Find where the given text appears and provide that cell's center as [X, Y] coordinate. 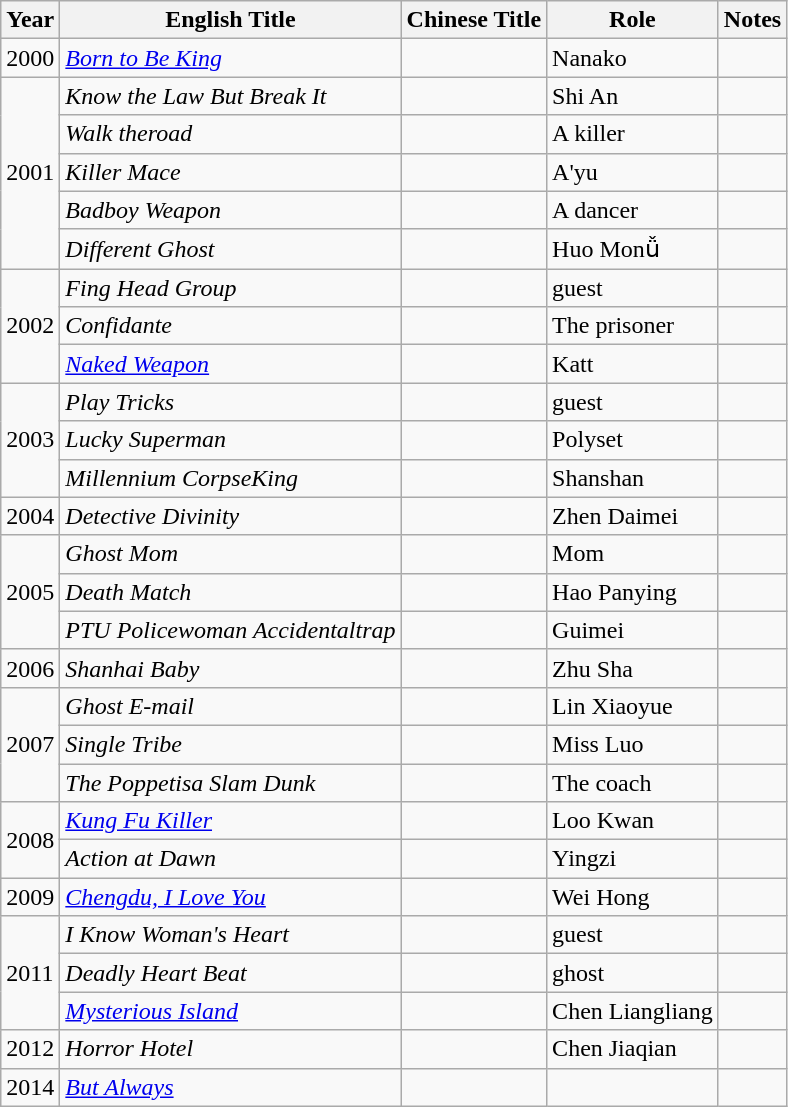
Chen Liangliang [633, 1011]
Hao Panying [633, 592]
Horror Hotel [230, 1049]
Know the Law But Break It [230, 96]
2012 [30, 1049]
Born to Be King [230, 58]
Shanshan [633, 478]
Play Tricks [230, 402]
I Know Woman's Heart [230, 935]
A killer [633, 134]
Deadly Heart Beat [230, 973]
2014 [30, 1087]
Badboy Weapon [230, 210]
2001 [30, 173]
Killer Mace [230, 172]
Walk theroad [230, 134]
Loo Kwan [633, 821]
Naked Weapon [230, 364]
A'yu [633, 172]
Role [633, 20]
Mysterious Island [230, 1011]
Shanhai Baby [230, 668]
Zhen Daimei [633, 516]
Chengdu, I Love You [230, 897]
Notes [752, 20]
2003 [30, 440]
Polyset [633, 440]
Different Ghost [230, 249]
Ghost E-mail [230, 706]
ghost [633, 973]
A dancer [633, 210]
2011 [30, 973]
2007 [30, 744]
PTU Policewoman Accidentaltrap [230, 630]
Millennium CorpseKing [230, 478]
Single Tribe [230, 744]
2000 [30, 58]
Chinese Title [474, 20]
Confidante [230, 326]
Lucky Superman [230, 440]
Ghost Mom [230, 554]
Huo Monǚ [633, 249]
Lin Xiaoyue [633, 706]
2009 [30, 897]
2002 [30, 326]
2008 [30, 840]
But Always [230, 1087]
Yingzi [633, 859]
Mom [633, 554]
Chen Jiaqian [633, 1049]
Katt [633, 364]
Year [30, 20]
The prisoner [633, 326]
2004 [30, 516]
The Poppetisa Slam Dunk [230, 783]
Action at Dawn [230, 859]
The coach [633, 783]
Miss Luo [633, 744]
Wei Hong [633, 897]
Zhu Sha [633, 668]
2006 [30, 668]
Detective Divinity [230, 516]
Guimei [633, 630]
Kung Fu Killer [230, 821]
Fing Head Group [230, 288]
English Title [230, 20]
Shi An [633, 96]
Death Match [230, 592]
Nanako [633, 58]
2005 [30, 592]
